Return the [X, Y] coordinate for the center point of the cell that contains the specified text.  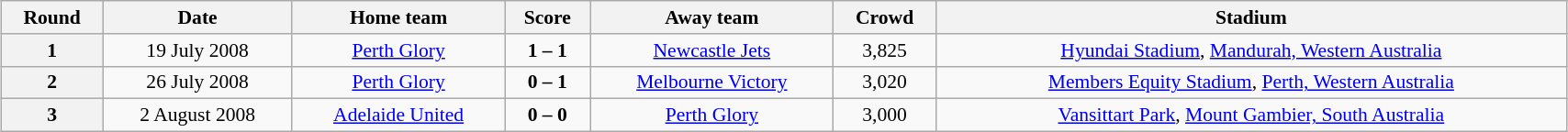
Away team [712, 17]
Score [547, 17]
Newcastle Jets [712, 49]
3,020 [885, 82]
3,000 [885, 115]
3 [52, 115]
26 July 2008 [198, 82]
Adelaide United [398, 115]
2 August 2008 [198, 115]
Home team [398, 17]
Melbourne Victory [712, 82]
Members Equity Stadium, Perth, Western Australia [1250, 82]
Date [198, 17]
Stadium [1250, 17]
Vansittart Park, Mount Gambier, South Australia [1250, 115]
3,825 [885, 49]
1 [52, 49]
0 – 1 [547, 82]
2 [52, 82]
Crowd [885, 17]
19 July 2008 [198, 49]
Hyundai Stadium, Mandurah, Western Australia [1250, 49]
1 – 1 [547, 49]
0 – 0 [547, 115]
Round [52, 17]
